Identify which cell holds the provided text, then report its [x, y] central coordinate. 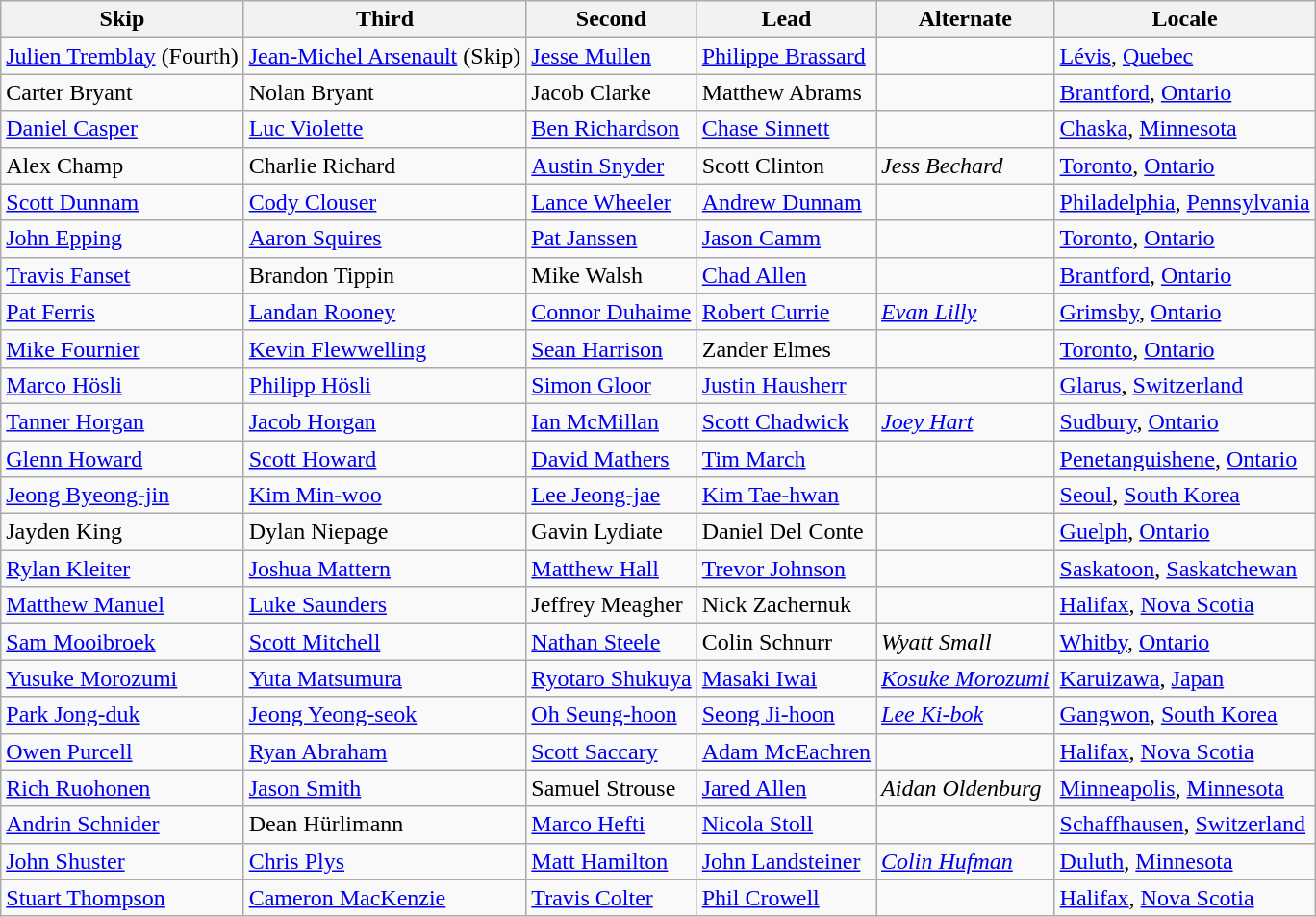
Ryotaro Shukuya [612, 678]
Duluth, Minnesota [1185, 861]
David Mathers [612, 459]
Jeong Yeong-seok [385, 715]
Colin Schnurr [786, 642]
Marco Hösli [122, 385]
Kevin Flewwelling [385, 348]
Third [385, 19]
John Epping [122, 239]
Justin Hausherr [786, 385]
Philipp Hösli [385, 385]
Joshua Mattern [385, 569]
Lee Jeong-jae [612, 496]
Carter Bryant [122, 92]
Connor Duhaime [612, 312]
Simon Gloor [612, 385]
Lance Wheeler [612, 202]
Glenn Howard [122, 459]
Scott Chadwick [786, 421]
Colin Hufman [966, 861]
Charlie Richard [385, 166]
Chad Allen [786, 275]
Matthew Abrams [786, 92]
Jess Bechard [966, 166]
Kim Tae-hwan [786, 496]
Second [612, 19]
Evan Lilly [966, 312]
Skip [122, 19]
Wyatt Small [966, 642]
Pat Janssen [612, 239]
Lead [786, 19]
Philippe Brassard [786, 56]
Austin Snyder [612, 166]
Mike Walsh [612, 275]
Sam Mooibroek [122, 642]
Sudbury, Ontario [1185, 421]
Scott Dunnam [122, 202]
Schaffhausen, Switzerland [1185, 825]
Alternate [966, 19]
Rich Ruohonen [122, 788]
Cameron MacKenzie [385, 898]
Park Jong-duk [122, 715]
Guelph, Ontario [1185, 532]
John Shuster [122, 861]
Trevor Johnson [786, 569]
Yuta Matsumura [385, 678]
Daniel Casper [122, 129]
Gavin Lydiate [612, 532]
Matthew Manuel [122, 605]
Jeffrey Meagher [612, 605]
Alex Champ [122, 166]
John Landsteiner [786, 861]
Zander Elmes [786, 348]
Travis Fanset [122, 275]
Kim Min-woo [385, 496]
Matthew Hall [612, 569]
Scott Clinton [786, 166]
Brandon Tippin [385, 275]
Sean Harrison [612, 348]
Tim March [786, 459]
Minneapolis, Minnesota [1185, 788]
Ben Richardson [612, 129]
Saskatoon, Saskatchewan [1185, 569]
Phil Crowell [786, 898]
Cody Clouser [385, 202]
Dean Hürlimann [385, 825]
Lee Ki-bok [966, 715]
Rylan Kleiter [122, 569]
Karuizawa, Japan [1185, 678]
Pat Ferris [122, 312]
Robert Currie [786, 312]
Locale [1185, 19]
Nathan Steele [612, 642]
Adam McEachren [786, 751]
Jacob Clarke [612, 92]
Scott Saccary [612, 751]
Gangwon, South Korea [1185, 715]
Grimsby, Ontario [1185, 312]
Nick Zachernuk [786, 605]
Jayden King [122, 532]
Mike Fournier [122, 348]
Matt Hamilton [612, 861]
Jacob Horgan [385, 421]
Luke Saunders [385, 605]
Glarus, Switzerland [1185, 385]
Ryan Abraham [385, 751]
Aidan Oldenburg [966, 788]
Travis Colter [612, 898]
Marco Hefti [612, 825]
Andrew Dunnam [786, 202]
Jean-Michel Arsenault (Skip) [385, 56]
Nicola Stoll [786, 825]
Andrin Schnider [122, 825]
Julien Tremblay (Fourth) [122, 56]
Aaron Squires [385, 239]
Yusuke Morozumi [122, 678]
Oh Seung-hoon [612, 715]
Jared Allen [786, 788]
Stuart Thompson [122, 898]
Nolan Bryant [385, 92]
Seoul, South Korea [1185, 496]
Landan Rooney [385, 312]
Luc Violette [385, 129]
Dylan Niepage [385, 532]
Penetanguishene, Ontario [1185, 459]
Owen Purcell [122, 751]
Tanner Horgan [122, 421]
Chaska, Minnesota [1185, 129]
Ian McMillan [612, 421]
Lévis, Quebec [1185, 56]
Daniel Del Conte [786, 532]
Seong Ji-hoon [786, 715]
Chase Sinnett [786, 129]
Jason Smith [385, 788]
Joey Hart [966, 421]
Scott Mitchell [385, 642]
Masaki Iwai [786, 678]
Jason Camm [786, 239]
Whitby, Ontario [1185, 642]
Samuel Strouse [612, 788]
Chris Plys [385, 861]
Jesse Mullen [612, 56]
Jeong Byeong-jin [122, 496]
Scott Howard [385, 459]
Kosuke Morozumi [966, 678]
Philadelphia, Pennsylvania [1185, 202]
